Provide the (x, y) coordinate of the cell's center where the given text is located.  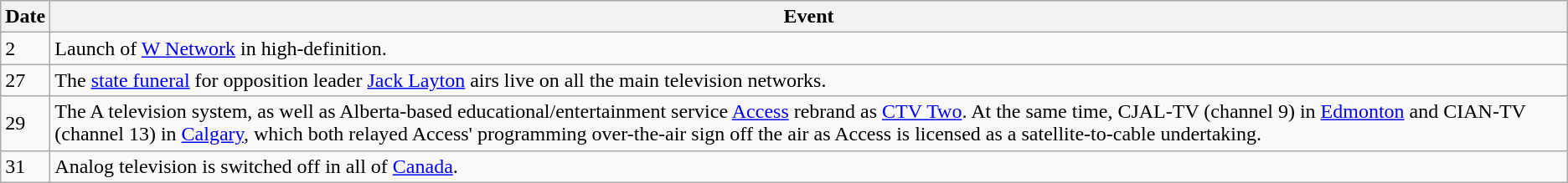
27 (25, 80)
31 (25, 166)
2 (25, 48)
The state funeral for opposition leader Jack Layton airs live on all the main television networks. (809, 80)
Launch of W Network in high-definition. (809, 48)
29 (25, 124)
Date (25, 17)
Analog television is switched off in all of Canada. (809, 166)
Event (809, 17)
